Search for the cell housing the specified text and yield its (x, y) center coordinate. 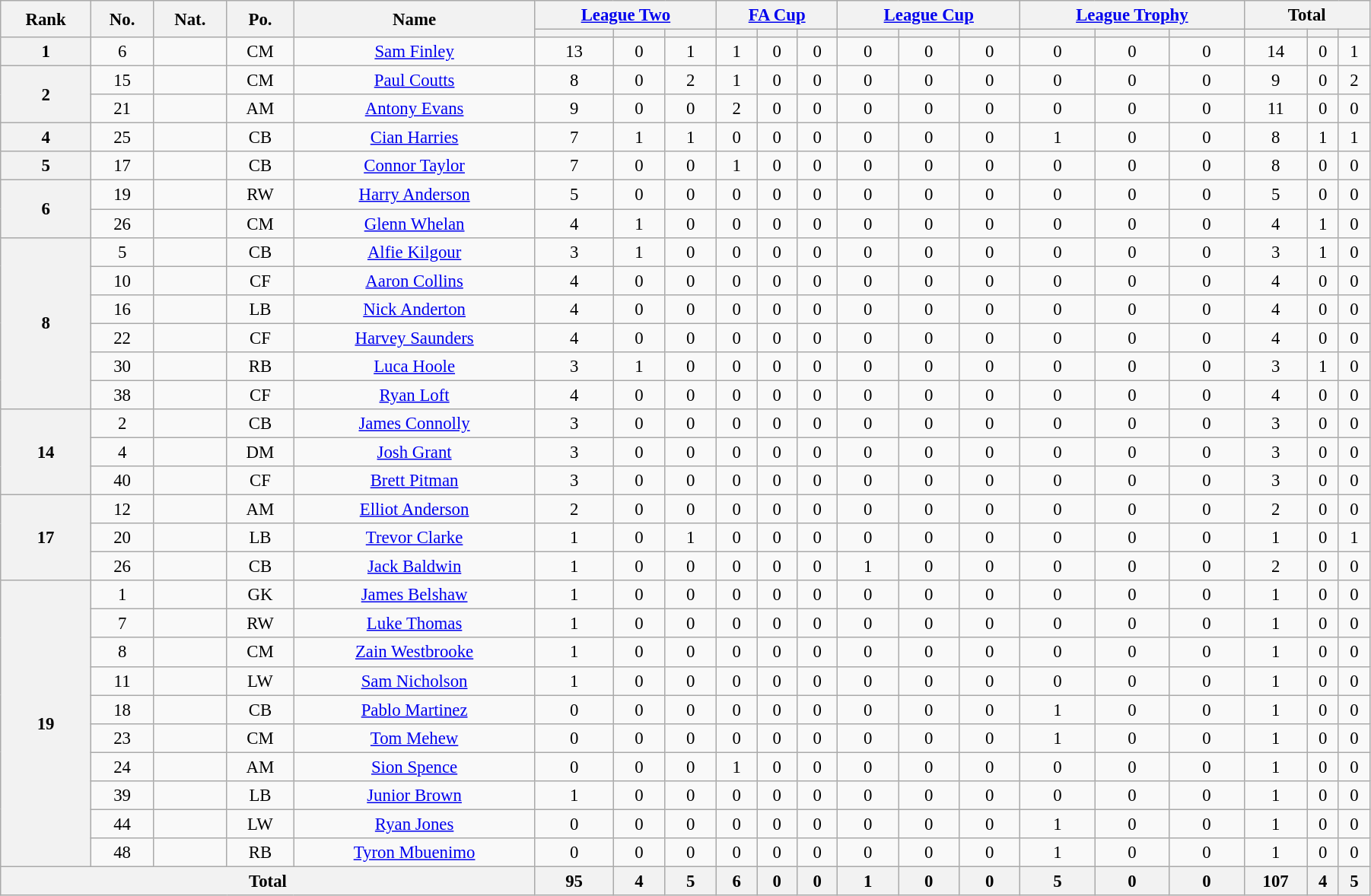
Aaron Collins (414, 281)
Junior Brown (414, 796)
23 (122, 738)
25 (122, 138)
20 (122, 538)
Alfie Kilgour (414, 252)
12 (122, 510)
Trevor Clarke (414, 538)
DM (260, 452)
Po. (260, 19)
No. (122, 19)
30 (122, 367)
15 (122, 81)
38 (122, 395)
18 (122, 710)
Antony Evans (414, 109)
Zain Westbrooke (414, 653)
Josh Grant (414, 452)
Harvey Saunders (414, 338)
13 (574, 52)
Ryan Loft (414, 395)
Nat. (190, 19)
Paul Coutts (414, 81)
Nick Anderton (414, 309)
22 (122, 338)
Brett Pitman (414, 481)
Jack Baldwin (414, 567)
Harry Anderson (414, 195)
Luke Thomas (414, 624)
Sion Spence (414, 767)
Name (414, 19)
Pablo Martinez (414, 710)
Connor Taylor (414, 167)
16 (122, 309)
Glenn Whelan (414, 224)
10 (122, 281)
Ryan Jones (414, 824)
Sam Nicholson (414, 681)
Cian Harries (414, 138)
Luca Hoole (414, 367)
James Belshaw (414, 595)
Rank (46, 19)
44 (122, 824)
League Trophy (1132, 15)
39 (122, 796)
Elliot Anderson (414, 510)
FA Cup (778, 15)
James Connolly (414, 424)
21 (122, 109)
Tom Mehew (414, 738)
League Cup (929, 15)
107 (1275, 881)
95 (574, 881)
48 (122, 853)
24 (122, 767)
Sam Finley (414, 52)
40 (122, 481)
GK (260, 595)
Tyron Mbuenimo (414, 853)
League Two (625, 15)
